Locate the cell with the specified text and output its (X, Y) center coordinate. 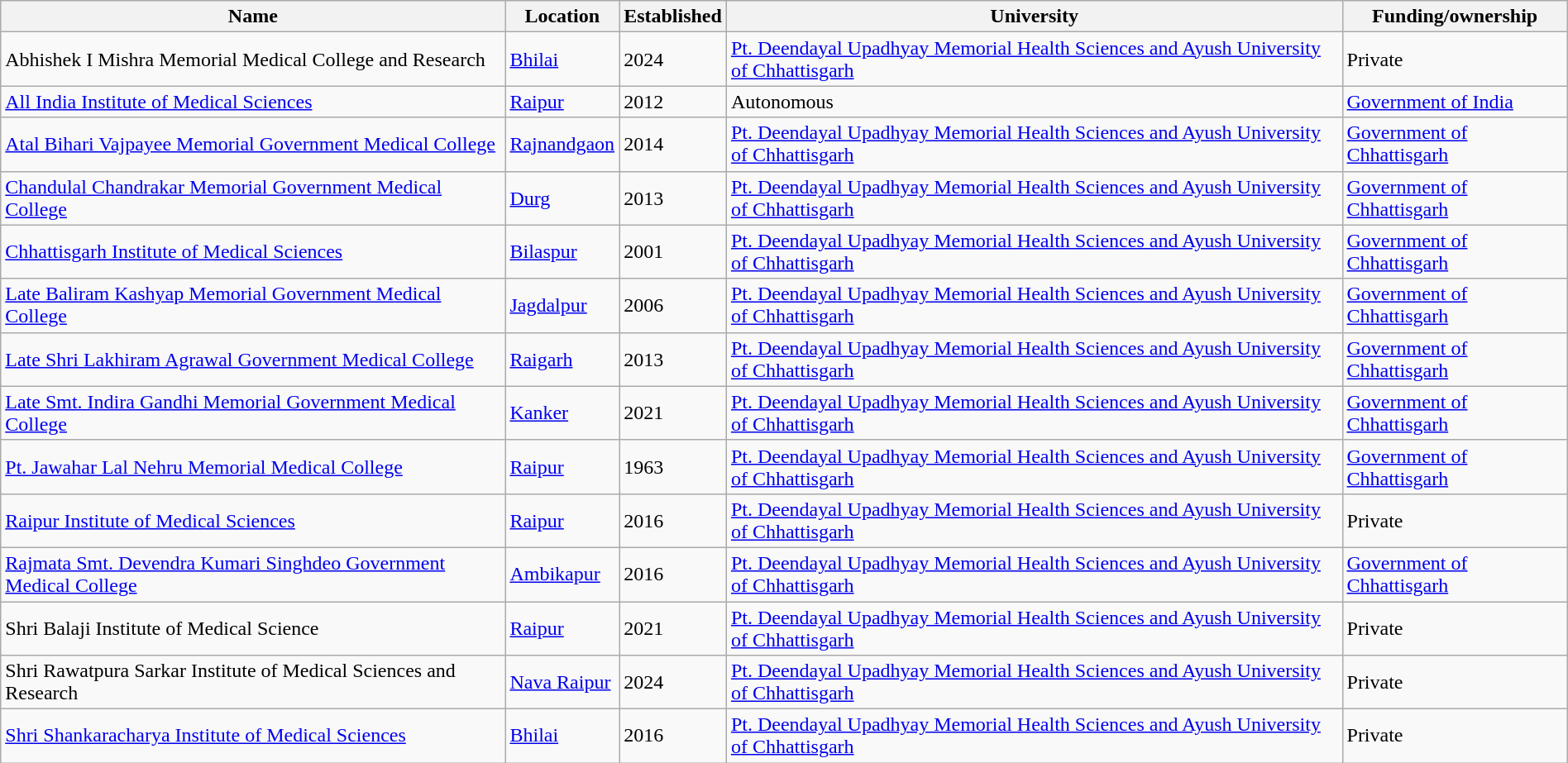
2014 (673, 144)
Shri Rawatpura Sarkar Institute of Medical Sciences and Research (253, 683)
Rajnandgaon (562, 144)
1963 (673, 466)
Bilaspur (562, 251)
Late Baliram Kashyap Memorial Government Medical College (253, 306)
Abhishek I Mishra Memorial Medical College and Research (253, 60)
Durg (562, 198)
Late Shri Lakhiram Agrawal Government Medical College (253, 359)
2012 (673, 102)
2006 (673, 306)
Location (562, 17)
Rajmata Smt. Devendra Kumari Singhdeo Government Medical College (253, 574)
Nava Raipur (562, 683)
Atal Bihari Vajpayee Memorial Government Medical College (253, 144)
Chhattisgarh Institute of Medical Sciences (253, 251)
All India Institute of Medical Sciences (253, 102)
Raigarh (562, 359)
Autonomous (1034, 102)
Shri Shankaracharya Institute of Medical Sciences (253, 736)
Late Smt. Indira Gandhi Memorial Government Medical College (253, 413)
Name (253, 17)
Established (673, 17)
Ambikapur (562, 574)
Raipur Institute of Medical Sciences (253, 521)
Kanker (562, 413)
Chandulal Chandrakar Memorial Government Medical College (253, 198)
2001 (673, 251)
Pt. Jawahar Lal Nehru Memorial Medical College (253, 466)
Jagdalpur (562, 306)
Government of India (1455, 102)
University (1034, 17)
Funding/ownership (1455, 17)
Shri Balaji Institute of Medical Science (253, 628)
